Extract the (x, y) coordinate from the center of the cell holding the provided text.  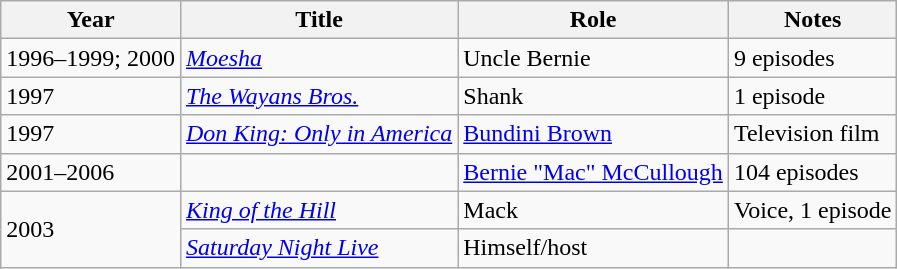
2003 (91, 229)
The Wayans Bros. (318, 96)
Role (594, 20)
Year (91, 20)
King of the Hill (318, 210)
Shank (594, 96)
Himself/host (594, 248)
1 episode (812, 96)
Television film (812, 134)
Uncle Bernie (594, 58)
Don King: Only in America (318, 134)
Saturday Night Live (318, 248)
104 episodes (812, 172)
Title (318, 20)
9 episodes (812, 58)
1996–1999; 2000 (91, 58)
Mack (594, 210)
Notes (812, 20)
Voice, 1 episode (812, 210)
2001–2006 (91, 172)
Moesha (318, 58)
Bundini Brown (594, 134)
Bernie "Mac" McCullough (594, 172)
